Provide the [X, Y] coordinate of the cell's center where the given text is located.  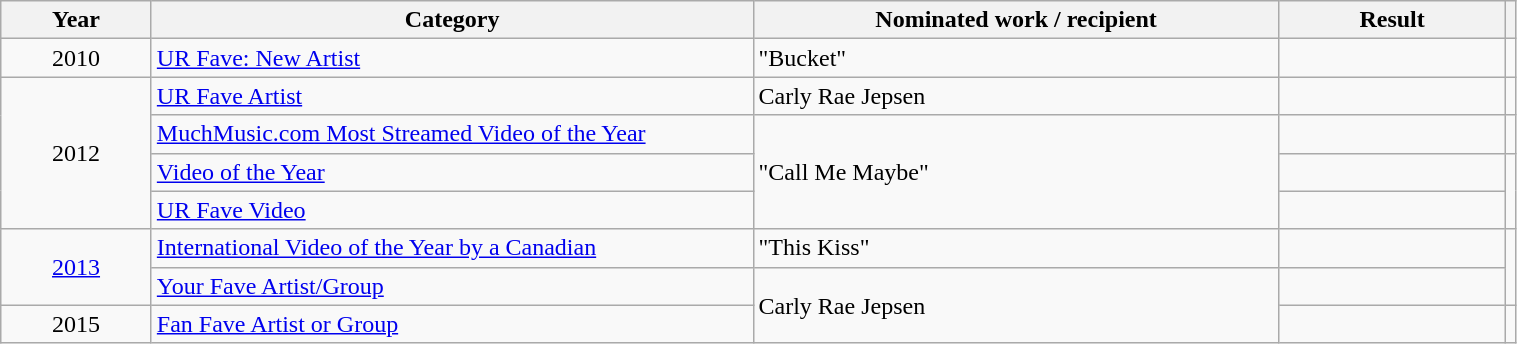
Fan Fave Artist or Group [452, 324]
Nominated work / recipient [1016, 20]
2015 [76, 324]
Year [76, 20]
MuchMusic.com Most Streamed Video of the Year [452, 134]
UR Fave: New Artist [452, 58]
Category [452, 20]
Video of the Year [452, 172]
2013 [76, 267]
UR Fave Video [452, 210]
2012 [76, 153]
"Bucket" [1016, 58]
Your Fave Artist/Group [452, 286]
UR Fave Artist [452, 96]
International Video of the Year by a Canadian [452, 248]
"This Kiss" [1016, 248]
Result [1392, 20]
2010 [76, 58]
"Call Me Maybe" [1016, 172]
